Extract the [X, Y] coordinate from the center of the cell holding the provided text.  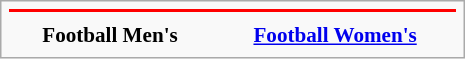
Football Men's [110, 35]
Football Women's [335, 35]
